Return the [x, y] coordinate for the center point of the cell that contains the specified text.  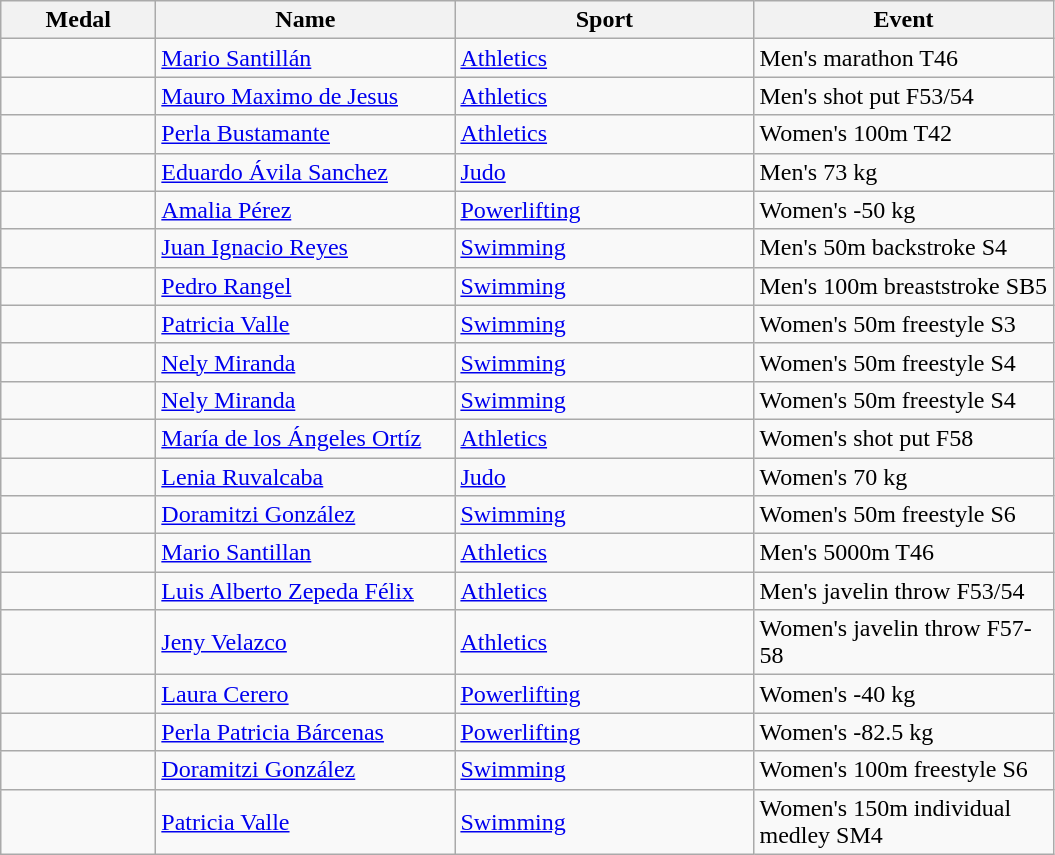
Men's 100m breaststroke SB5 [904, 286]
Mauro Maximo de Jesus [306, 96]
Women's 100m freestyle S6 [904, 770]
Men's 50m backstroke S4 [904, 248]
Women's javelin throw F57-58 [904, 642]
Amalia Pérez [306, 210]
Women's 50m freestyle S3 [904, 324]
Women's -50 kg [904, 210]
Lenia Ruvalcaba [306, 477]
Pedro Rangel [306, 286]
Sport [604, 20]
Women's 50m freestyle S6 [904, 515]
Event [904, 20]
Women's 150m individual medley SM4 [904, 822]
Luis Alberto Zepeda Félix [306, 591]
Men's marathon T46 [904, 58]
Name [306, 20]
Women's -82.5 kg [904, 732]
Juan Ignacio Reyes [306, 248]
Men's 73 kg [904, 172]
Men's javelin throw F53/54 [904, 591]
Women's 70 kg [904, 477]
Laura Cerero [306, 694]
María de los Ángeles Ortíz [306, 438]
Jeny Velazco [306, 642]
Mario Santillán [306, 58]
Mario Santillan [306, 553]
Men's 5000m T46 [904, 553]
Medal [78, 20]
Women's shot put F58 [904, 438]
Perla Bustamante [306, 134]
Women's -40 kg [904, 694]
Men's shot put F53/54 [904, 96]
Eduardo Ávila Sanchez [306, 172]
Perla Patricia Bárcenas [306, 732]
Women's 100m T42 [904, 134]
